Extract the (X, Y) coordinate from the center of the cell holding the provided text.  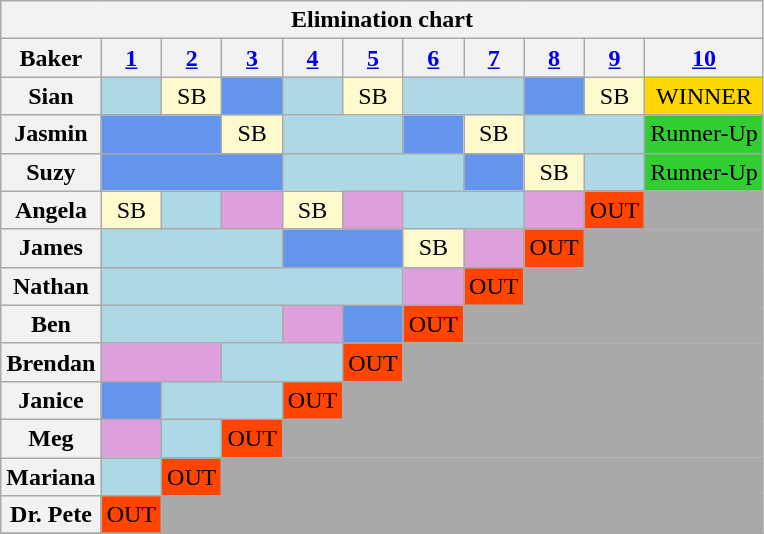
Suzy (51, 172)
Jasmin (51, 134)
Elimination chart (382, 20)
6 (433, 58)
5 (373, 58)
3 (252, 58)
Mariana (51, 477)
Meg (51, 438)
Baker (51, 58)
2 (192, 58)
10 (704, 58)
8 (554, 58)
7 (494, 58)
9 (614, 58)
4 (312, 58)
Angela (51, 210)
Nathan (51, 286)
Janice (51, 400)
Sian (51, 96)
1 (131, 58)
WINNER (704, 96)
James (51, 248)
Brendan (51, 362)
Dr. Pete (51, 515)
Ben (51, 324)
